For the text-containing cell, return its midpoint in [x, y] coordinate format. 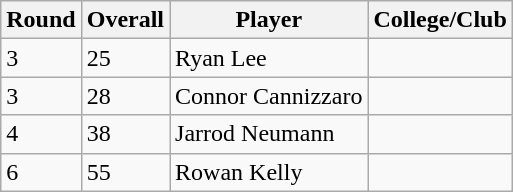
College/Club [440, 20]
55 [125, 172]
Connor Cannizzaro [269, 96]
Jarrod Neumann [269, 134]
38 [125, 134]
Ryan Lee [269, 58]
Rowan Kelly [269, 172]
4 [41, 134]
28 [125, 96]
Round [41, 20]
Player [269, 20]
25 [125, 58]
6 [41, 172]
Overall [125, 20]
